Output the (x, y) coordinate of the center of the cell containing the given text.  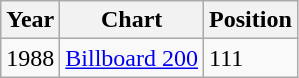
Chart (132, 20)
1988 (30, 58)
Position (251, 20)
Year (30, 20)
111 (251, 58)
Billboard 200 (132, 58)
